Return the [x, y] coordinate for the center point of the cell that contains the specified text.  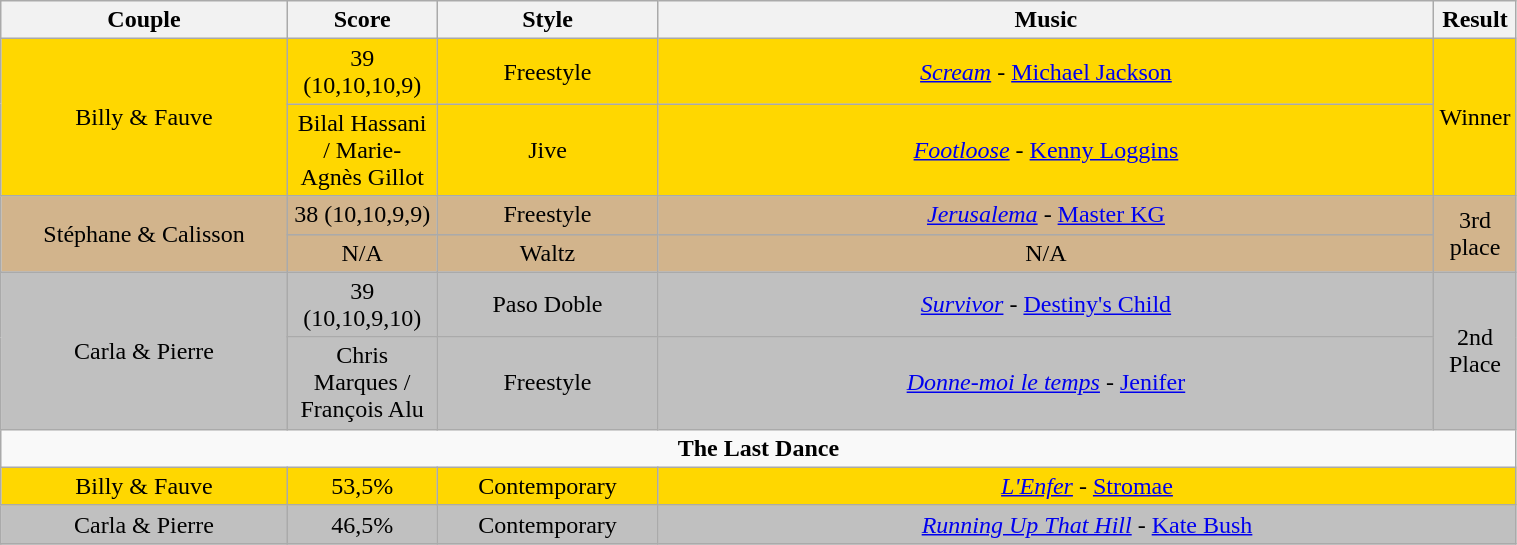
Paso Doble [548, 304]
Stéphane & Calisson [144, 234]
Jive [548, 150]
2nd Place [1475, 350]
3rd place [1475, 234]
39 (10,10,9,10) [362, 304]
38 (10,10,9,9) [362, 215]
Footloose - Kenny Loggins [1046, 150]
Donne-moi le temps - Jenifer [1046, 383]
53,5% [362, 486]
Survivor - Destiny's Child [1046, 304]
Result [1475, 20]
Couple [144, 20]
Winner [1475, 118]
Style [548, 20]
Score [362, 20]
Scream - Michael Jackson [1046, 72]
39 (10,10,10,9) [362, 72]
Waltz [548, 253]
Music [1046, 20]
Jerusalema - Master KG [1046, 215]
Bilal Hassani / Marie-Agnès Gillot [362, 150]
Running Up That Hill - Kate Bush [1087, 524]
46,5% [362, 524]
The Last Dance [758, 448]
Chris Marques / François Alu [362, 383]
L'Enfer - Stromae [1087, 486]
